Provide the [X, Y] coordinate of the cell's center where the given text is located.  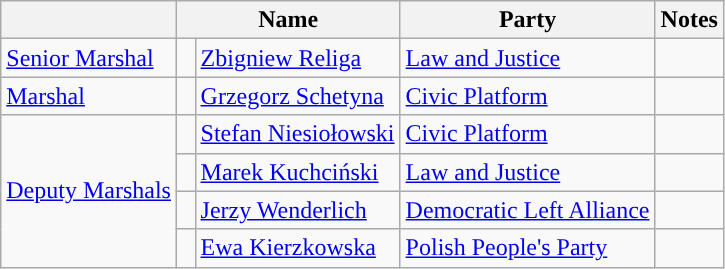
Grzegorz Schetyna [298, 96]
Jerzy Wenderlich [298, 210]
Party [528, 20]
Deputy Marshals [89, 191]
Name [288, 20]
Democratic Left Alliance [528, 210]
Stefan Niesiołowski [298, 134]
Marshal [89, 96]
Polish People's Party [528, 248]
Zbigniew Religa [298, 58]
Ewa Kierzkowska [298, 248]
Notes [689, 20]
Marek Kuchciński [298, 172]
Senior Marshal [89, 58]
